For the text-containing cell, return its midpoint in [x, y] coordinate format. 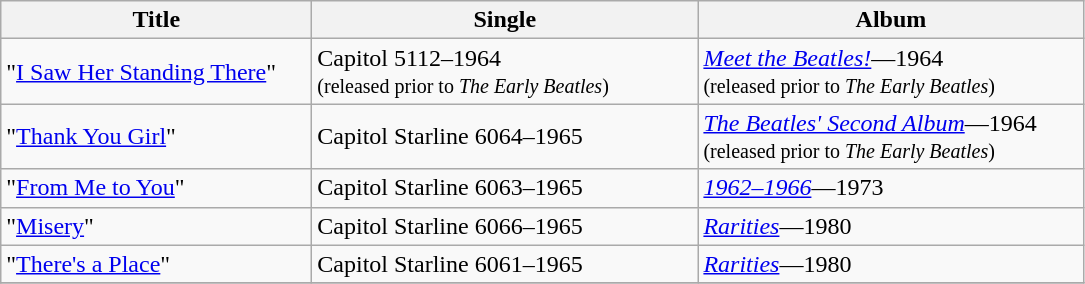
Capitol Starline 6064–1965 [505, 136]
Capitol Starline 6061–1965 [505, 264]
"There's a Place" [156, 264]
Capitol 5112–1964(released prior to The Early Beatles) [505, 72]
1962–1966—1973 [891, 188]
Capitol Starline 6063–1965 [505, 188]
The Beatles' Second Album—1964(released prior to The Early Beatles) [891, 136]
"From Me to You" [156, 188]
"Thank You Girl" [156, 136]
Single [505, 20]
Capitol Starline 6066–1965 [505, 226]
"I Saw Her Standing There" [156, 72]
Album [891, 20]
Title [156, 20]
Meet the Beatles!—1964(released prior to The Early Beatles) [891, 72]
"Misery" [156, 226]
